Scan for the cell matching the given text and deliver its (X, Y) coordinate at center. 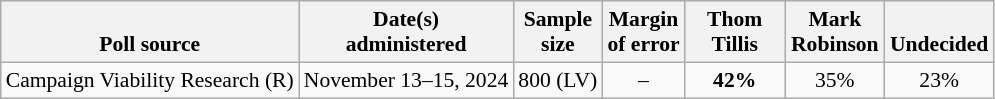
23% (939, 80)
Undecided (939, 32)
MarkRobinson (835, 32)
42% (735, 80)
November 13–15, 2024 (406, 80)
800 (LV) (558, 80)
35% (835, 80)
– (643, 80)
Poll source (150, 32)
Date(s)administered (406, 32)
Samplesize (558, 32)
ThomTillis (735, 32)
Marginof error (643, 32)
Campaign Viability Research (R) (150, 80)
